Capture the cell that displays the provided text and extract its (x, y) central coordinate. 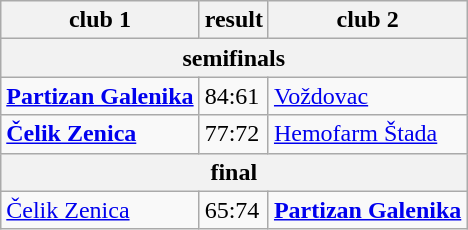
84:61 (234, 96)
Voždovac (367, 96)
club 1 (100, 20)
65:74 (234, 210)
club 2 (367, 20)
semifinals (234, 58)
Hemofarm Štada (367, 134)
77:72 (234, 134)
result (234, 20)
final (234, 172)
